For the text-containing cell, return its midpoint in [x, y] coordinate format. 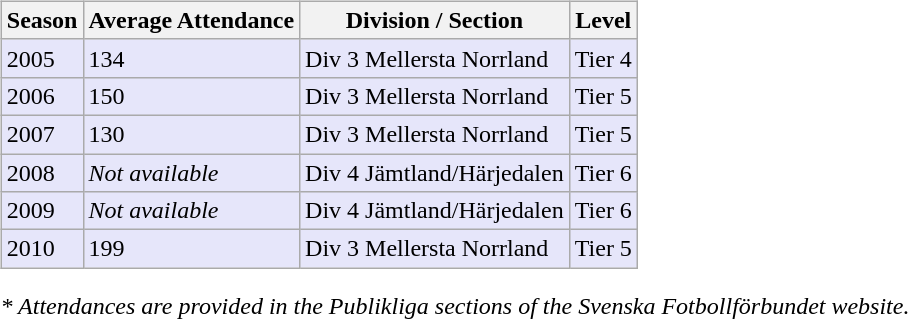
2008 [42, 173]
130 [192, 134]
2007 [42, 134]
150 [192, 96]
Season [42, 20]
2010 [42, 249]
Level [603, 20]
Division / Section [435, 20]
Average Attendance [192, 20]
134 [192, 58]
199 [192, 249]
Tier 4 [603, 58]
2006 [42, 96]
2009 [42, 211]
2005 [42, 58]
